Determine the [x, y] coordinate at the center of the cell enclosing the given text.  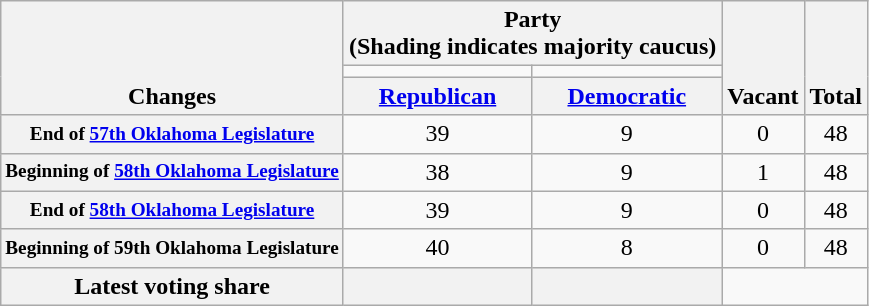
End of 58th Oklahoma Legislature [172, 210]
8 [627, 248]
Beginning of 59th Oklahoma Legislature [172, 248]
Changes [172, 58]
End of 57th Oklahoma Legislature [172, 134]
40 [437, 248]
Total [836, 58]
Party (Shading indicates majority caucus) [532, 34]
Beginning of 58th Oklahoma Legislature [172, 172]
1 [763, 172]
Vacant [763, 58]
Democratic [627, 96]
Latest voting share [172, 286]
Republican [437, 96]
38 [437, 172]
